For the text-containing cell, return its midpoint in [x, y] coordinate format. 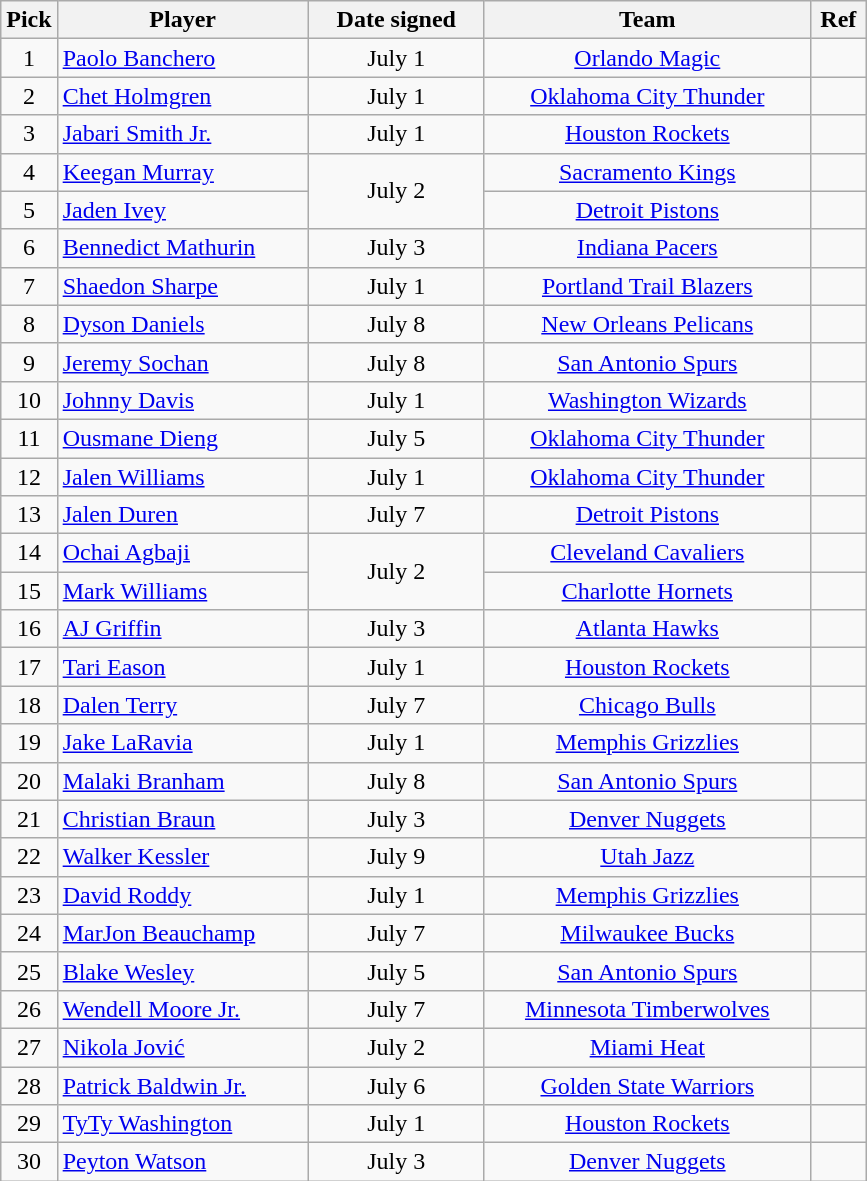
July 6 [396, 1085]
15 [29, 591]
Jabari Smith Jr. [182, 134]
3 [29, 134]
25 [29, 971]
Wendell Moore Jr. [182, 1009]
10 [29, 400]
24 [29, 933]
27 [29, 1047]
Portland Trail Blazers [647, 286]
Dyson Daniels [182, 324]
AJ Griffin [182, 629]
Chicago Bulls [647, 705]
Date signed [396, 20]
Shaedon Sharpe [182, 286]
14 [29, 553]
Utah Jazz [647, 857]
Atlanta Hawks [647, 629]
Ochai Agbaji [182, 553]
Jalen Williams [182, 477]
Peyton Watson [182, 1162]
Minnesota Timberwolves [647, 1009]
30 [29, 1162]
12 [29, 477]
22 [29, 857]
Team [647, 20]
Jake LaRavia [182, 743]
Johnny Davis [182, 400]
Washington Wizards [647, 400]
Orlando Magic [647, 58]
Milwaukee Bucks [647, 933]
21 [29, 819]
MarJon Beauchamp [182, 933]
23 [29, 895]
Bennedict Mathurin [182, 248]
29 [29, 1124]
5 [29, 210]
Indiana Pacers [647, 248]
Ousmane Dieng [182, 438]
Tari Eason [182, 667]
Jaden Ivey [182, 210]
Nikola Jović [182, 1047]
16 [29, 629]
Cleveland Cavaliers [647, 553]
20 [29, 781]
David Roddy [182, 895]
Chet Holmgren [182, 96]
TyTy Washington [182, 1124]
Blake Wesley [182, 971]
New Orleans Pelicans [647, 324]
July 9 [396, 857]
Jalen Duren [182, 515]
Sacramento Kings [647, 172]
Player [182, 20]
6 [29, 248]
28 [29, 1085]
Golden State Warriors [647, 1085]
17 [29, 667]
Mark Williams [182, 591]
Christian Braun [182, 819]
Miami Heat [647, 1047]
Jeremy Sochan [182, 362]
Charlotte Hornets [647, 591]
8 [29, 324]
Paolo Banchero [182, 58]
Patrick Baldwin Jr. [182, 1085]
7 [29, 286]
Keegan Murray [182, 172]
1 [29, 58]
Walker Kessler [182, 857]
19 [29, 743]
Dalen Terry [182, 705]
13 [29, 515]
4 [29, 172]
Malaki Branham [182, 781]
11 [29, 438]
9 [29, 362]
26 [29, 1009]
2 [29, 96]
Pick [29, 20]
Ref [838, 20]
18 [29, 705]
